Search for the cell housing the specified text and yield its (X, Y) center coordinate. 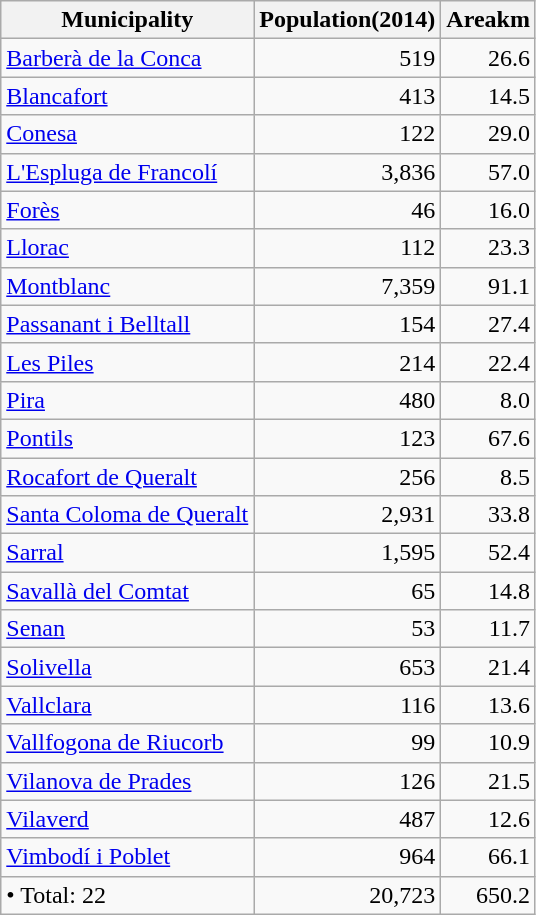
116 (348, 705)
Population(2014) (348, 20)
14.5 (488, 96)
964 (348, 857)
22.4 (488, 362)
Vallclara (128, 705)
519 (348, 58)
Llorac (128, 248)
Vallfogona de Riucorb (128, 743)
123 (348, 438)
Sarral (128, 553)
Barberà de la Conca (128, 58)
L'Espluga de Francolí (128, 172)
Vilanova de Prades (128, 781)
11.7 (488, 629)
8.5 (488, 477)
12.6 (488, 819)
214 (348, 362)
Solivella (128, 667)
20,723 (348, 895)
Vimbodí i Poblet (128, 857)
99 (348, 743)
Pontils (128, 438)
Rocafort de Queralt (128, 477)
29.0 (488, 134)
21.5 (488, 781)
Passanant i Belltall (128, 324)
16.0 (488, 210)
2,931 (348, 515)
8.0 (488, 400)
413 (348, 96)
653 (348, 667)
Montblanc (128, 286)
65 (348, 591)
67.6 (488, 438)
Conesa (128, 134)
57.0 (488, 172)
Forès (128, 210)
480 (348, 400)
154 (348, 324)
27.4 (488, 324)
3,836 (348, 172)
Pira (128, 400)
21.4 (488, 667)
1,595 (348, 553)
13.6 (488, 705)
26.6 (488, 58)
122 (348, 134)
• Total: 22 (128, 895)
33.8 (488, 515)
46 (348, 210)
112 (348, 248)
10.9 (488, 743)
7,359 (348, 286)
Savallà del Comtat (128, 591)
Areakm (488, 20)
Les Piles (128, 362)
91.1 (488, 286)
650.2 (488, 895)
Vilaverd (128, 819)
126 (348, 781)
256 (348, 477)
52.4 (488, 553)
Blancafort (128, 96)
53 (348, 629)
66.1 (488, 857)
14.8 (488, 591)
Municipality (128, 20)
487 (348, 819)
Santa Coloma de Queralt (128, 515)
23.3 (488, 248)
Senan (128, 629)
